Identify which cell holds the provided text, then report its [x, y] central coordinate. 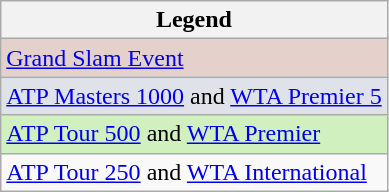
ATP Tour 250 and WTA International [194, 172]
Grand Slam Event [194, 58]
ATP Tour 500 and WTA Premier [194, 134]
ATP Masters 1000 and WTA Premier 5 [194, 96]
Legend [194, 20]
